Capture the cell that displays the provided text and extract its [X, Y] central coordinate. 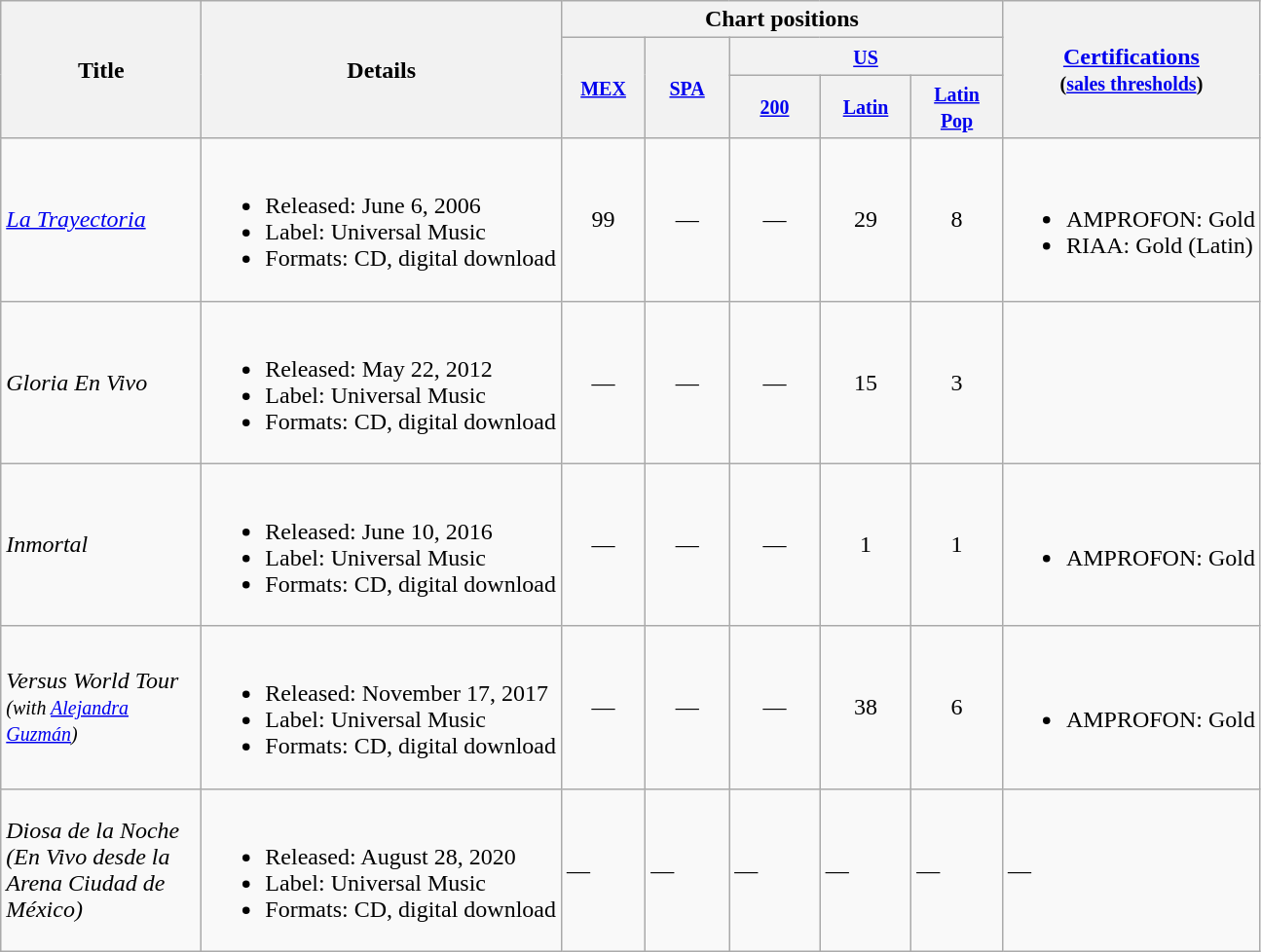
Diosa de la Noche (En Vivo desde la Arena Ciudad de México) [101, 870]
Released: June 6, 2006Label: Universal MusicFormats: CD, digital download [382, 220]
15 [866, 382]
SPA [687, 88]
Chart positions [783, 19]
38 [866, 707]
MEX [604, 88]
8 [957, 220]
La Trayectoria [101, 220]
Released: June 10, 2016Label: Universal MusicFormats: CD, digital download [382, 545]
3 [957, 382]
Latin [866, 107]
Certifications(sales thresholds) [1131, 70]
AMPROFON: GoldRIAA: Gold (Latin) [1131, 220]
Gloria En Vivo [101, 382]
Released: August 28, 2020Label: Universal MusicFormats: CD, digital download [382, 870]
29 [866, 220]
200 [775, 107]
US [867, 56]
99 [604, 220]
Versus World Tour (with Alejandra Guzmán) [101, 707]
Title [101, 70]
Latin Pop [957, 107]
Details [382, 70]
Released: May 22, 2012Label: Universal MusicFormats: CD, digital download [382, 382]
Released: November 17, 2017Label: Universal MusicFormats: CD, digital download [382, 707]
6 [957, 707]
Inmortal [101, 545]
